Find where the given text appears and provide that cell's center as (x, y) coordinate. 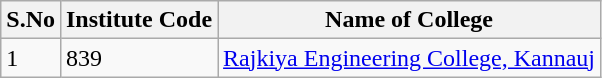
Rajkiya Engineering College, Kannauj (410, 58)
1 (31, 58)
Institute Code (138, 20)
Name of College (410, 20)
839 (138, 58)
S.No (31, 20)
